Extract the [x, y] coordinate from the center of the cell holding the provided text.  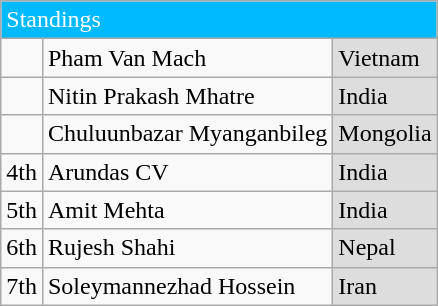
Soleymannezhad Hossein [187, 286]
Mongolia [385, 134]
Arundas CV [187, 172]
Pham Van Mach [187, 58]
Standings [219, 20]
Iran [385, 286]
Rujesh Shahi [187, 248]
7th [22, 286]
4th [22, 172]
Chuluunbazar Myanganbileg [187, 134]
Nitin Prakash Mhatre [187, 96]
Nepal [385, 248]
5th [22, 210]
6th [22, 248]
Amit Mehta [187, 210]
Vietnam [385, 58]
